Return the (x, y) coordinate for the center point of the cell that contains the specified text.  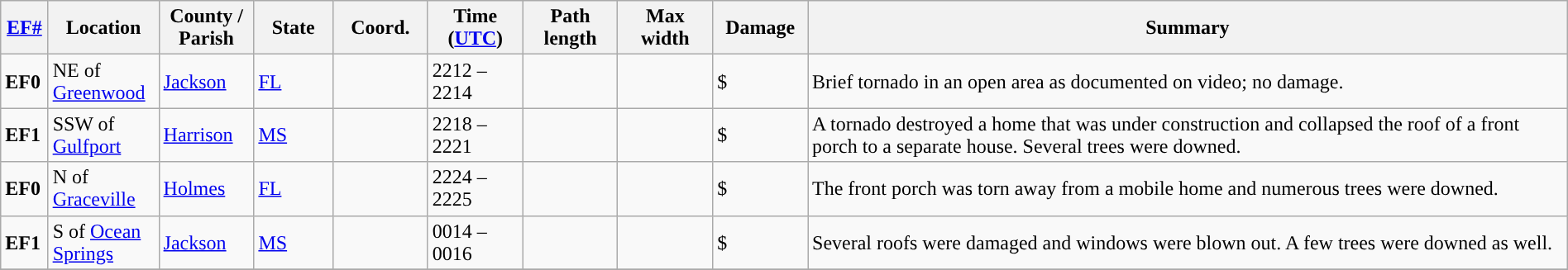
The front porch was torn away from a mobile home and numerous trees were downed. (1188, 188)
2224 – 2225 (475, 188)
EF# (25, 28)
Coord. (380, 28)
SSW of Gulfport (103, 135)
Summary (1188, 28)
Max width (665, 28)
Damage (761, 28)
Path length (571, 28)
S of Ocean Springs (103, 243)
Several roofs were damaged and windows were blown out. A few trees were downed as well. (1188, 243)
NE of Greenwood (103, 81)
Holmes (207, 188)
N of Graceville (103, 188)
State (294, 28)
0014 – 0016 (475, 243)
Time (UTC) (475, 28)
A tornado destroyed a home that was under construction and collapsed the roof of a front porch to a separate house. Several trees were downed. (1188, 135)
Location (103, 28)
Harrison (207, 135)
County / Parish (207, 28)
2218 – 2221 (475, 135)
2212 – 2214 (475, 81)
Brief tornado in an open area as documented on video; no damage. (1188, 81)
